Identify which cell holds the provided text, then report its [x, y] central coordinate. 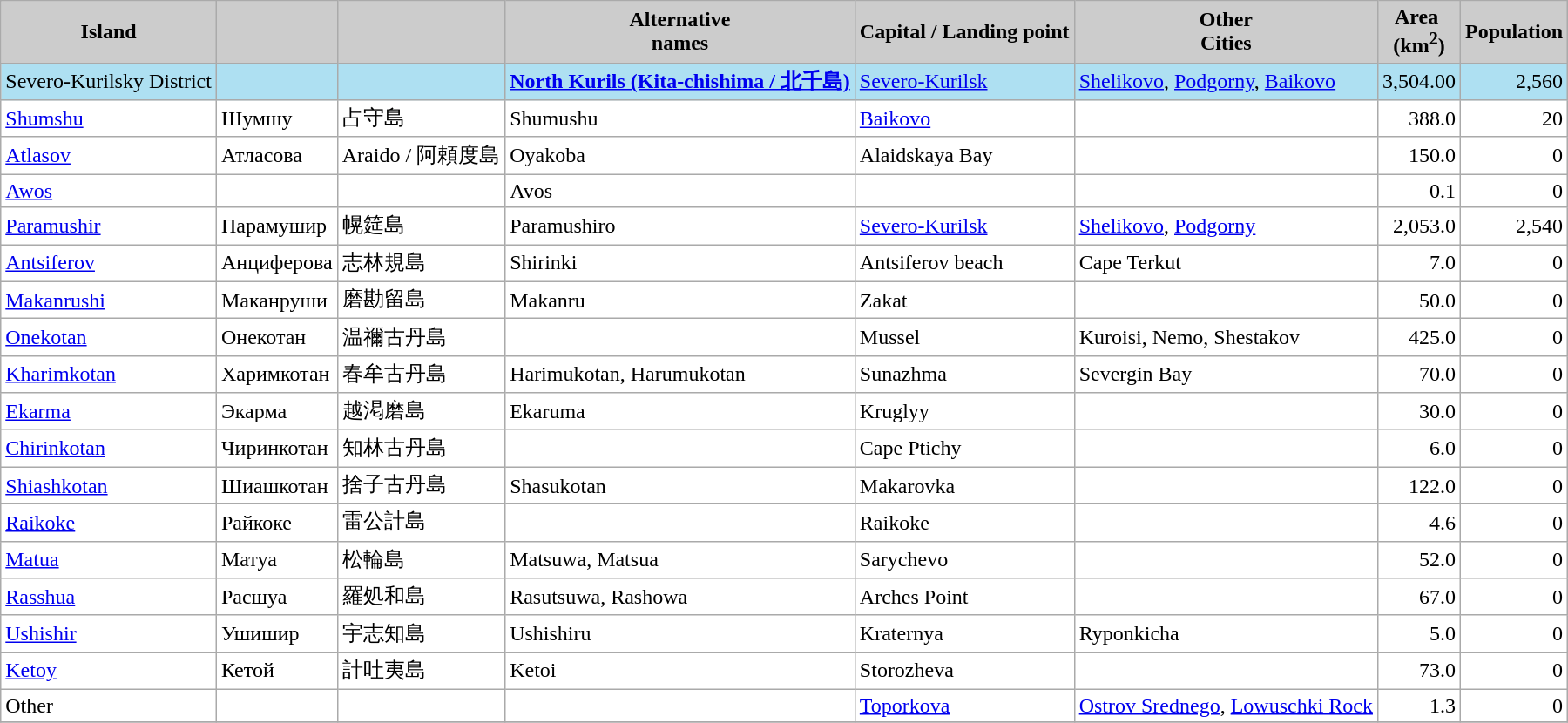
Antsiferov beach [964, 263]
52.0 [1418, 559]
Storozheva [964, 671]
磨勘留島 [421, 300]
2,560 [1514, 82]
Райкоке [277, 523]
幌筵島 [421, 226]
1.3 [1418, 706]
Ketoi [680, 671]
73.0 [1418, 671]
宇志知島 [421, 634]
0.1 [1418, 191]
羅処和島 [421, 598]
Маканруши [277, 300]
Alaidskaya Bay [964, 155]
Shiashkotan [109, 486]
Расшуа [277, 598]
計吐夷島 [421, 671]
雷公計島 [421, 523]
Ушишир [277, 634]
67.0 [1418, 598]
Парамушир [277, 226]
Ushishir [109, 634]
4.6 [1418, 523]
Zakat [964, 300]
志林規島 [421, 263]
Awos [109, 191]
North Kurils (Kita-chishima / 北千島) [680, 82]
Атласова [277, 155]
Arches Point [964, 598]
Cape Ptichy [964, 448]
Antsiferov [109, 263]
20 [1514, 118]
Shumshu [109, 118]
425.0 [1418, 338]
Baikovo [964, 118]
Онекотан [277, 338]
Avos [680, 191]
Анциферова [277, 263]
Shasukotan [680, 486]
Area (km2) [1418, 32]
Kuroisi, Nemo, Shestakov [1226, 338]
Ekarma [109, 411]
Severgin Bay [1226, 375]
占守島 [421, 118]
Ushishiru [680, 634]
Araido / 阿頼度島 [421, 155]
Ostrov Srednego, Lowuschki Rock [1226, 706]
Paramushiro [680, 226]
Atlasov [109, 155]
Rasshua [109, 598]
Matsuwa, Matsua [680, 559]
Ekaruma [680, 411]
Шумшу [277, 118]
Other [109, 706]
Sarychevo [964, 559]
Alternativenames [680, 32]
Кетой [277, 671]
Kraternya [964, 634]
150.0 [1418, 155]
Харимкотан [277, 375]
6.0 [1418, 448]
Матуа [277, 559]
Ryponkicha [1226, 634]
越渇磨島 [421, 411]
Makarovka [964, 486]
Шиашкотан [277, 486]
春牟古丹島 [421, 375]
捨子古丹島 [421, 486]
5.0 [1418, 634]
Экарма [277, 411]
50.0 [1418, 300]
Rasutsuwa, Rashowa [680, 598]
Oyakoba [680, 155]
Paramushir [109, 226]
Ketoy [109, 671]
7.0 [1418, 263]
Toporkova [964, 706]
Cape Terkut [1226, 263]
Chirinkotan [109, 448]
Mussel [964, 338]
Makanrushi [109, 300]
Island [109, 32]
Harimukotan, Harumukotan [680, 375]
Чиринкотан [277, 448]
Capital / Landing point [964, 32]
388.0 [1418, 118]
Kruglyy [964, 411]
Onekotan [109, 338]
Shelikovo, Podgorny, Baikovo [1226, 82]
Shumushu [680, 118]
Matua [109, 559]
Sunazhma [964, 375]
松輪島 [421, 559]
2,540 [1514, 226]
122.0 [1418, 486]
70.0 [1418, 375]
温禰古丹島 [421, 338]
30.0 [1418, 411]
Shirinki [680, 263]
Makanru [680, 300]
OtherCities [1226, 32]
Kharimkotan [109, 375]
Severo-Kurilsky District [109, 82]
知林古丹島 [421, 448]
2,053.0 [1418, 226]
Shelikovo, Podgorny [1226, 226]
3,504.00 [1418, 82]
Population [1514, 32]
